Determine the (x, y) coordinate at the center of the cell enclosing the given text.  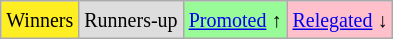
Runners-up (131, 20)
Promoted ↑ (235, 20)
Winners (40, 20)
Relegated ↓ (340, 20)
